Determine the (x, y) coordinate at the center of the cell enclosing the given text.  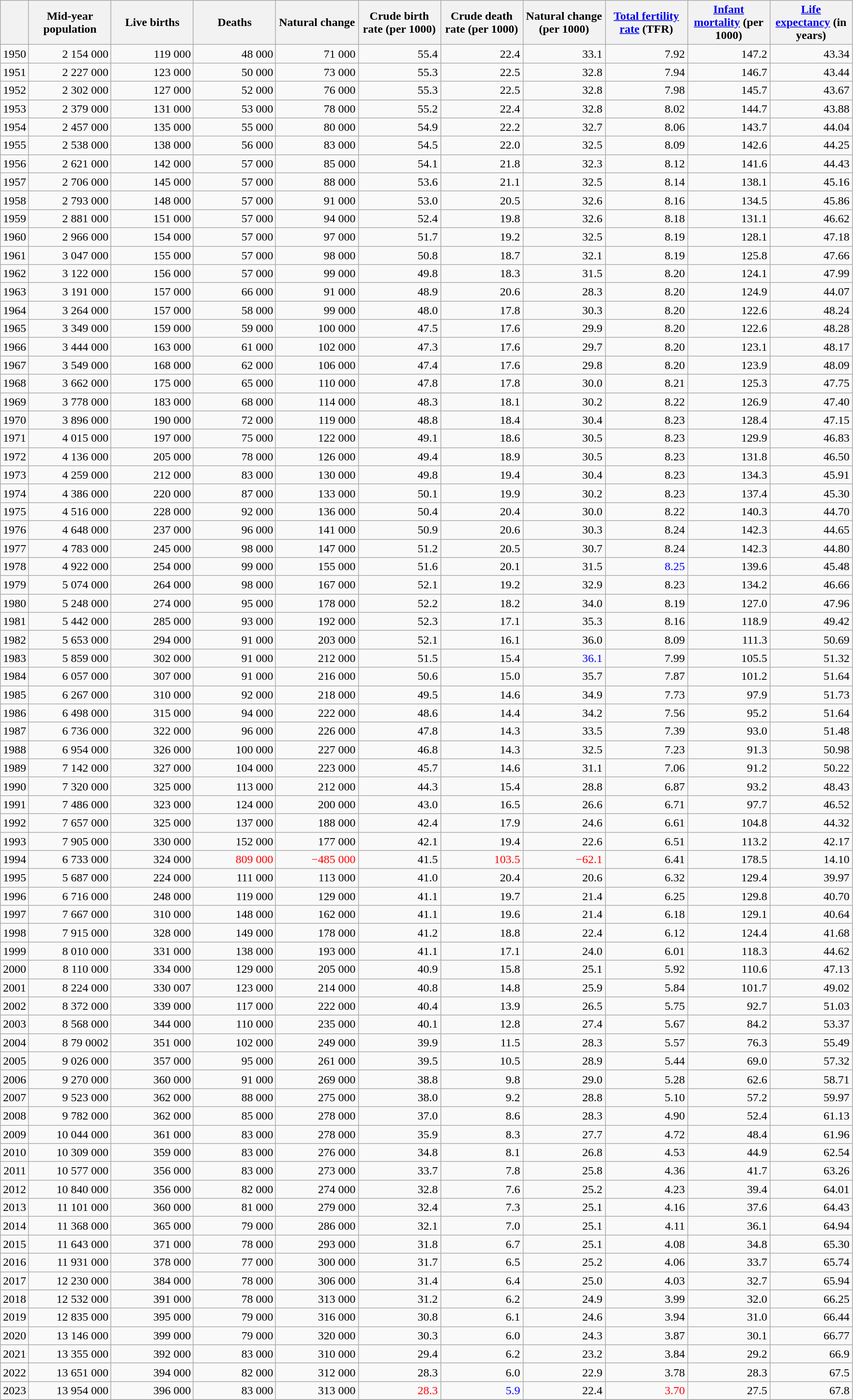
1995 (14, 878)
3.87 (646, 1336)
1997 (14, 915)
183 000 (152, 402)
25.9 (564, 988)
1953 (14, 109)
48.4 (729, 1134)
6.18 (646, 915)
361 000 (152, 1134)
7.3 (481, 1208)
359 000 (152, 1153)
97 000 (317, 237)
84.2 (729, 1024)
5.57 (646, 1043)
1998 (14, 933)
114 000 (317, 402)
110.6 (729, 969)
330 000 (152, 841)
47.15 (811, 420)
41.2 (400, 933)
61.13 (811, 1116)
45.7 (400, 768)
69.0 (729, 1061)
1974 (14, 493)
46.50 (811, 457)
5 859 000 (70, 658)
49.02 (811, 988)
29.2 (729, 1354)
6 057 000 (70, 676)
1954 (14, 127)
32.4 (400, 1208)
10 309 000 (70, 1153)
129.1 (729, 915)
127.0 (729, 603)
316 000 (317, 1317)
1960 (14, 237)
106 000 (317, 365)
42.17 (811, 841)
56 000 (235, 145)
4.90 (646, 1116)
7 320 000 (70, 786)
47.3 (400, 347)
1963 (14, 292)
327 000 (152, 768)
2021 (14, 1354)
4.72 (646, 1134)
4.53 (646, 1153)
394 000 (152, 1372)
51.32 (811, 658)
40.4 (400, 1006)
5.67 (646, 1024)
147 000 (317, 548)
7.8 (481, 1171)
2012 (14, 1189)
9 782 000 (70, 1116)
12.8 (481, 1024)
76.3 (729, 1043)
Natural change (per 1000) (564, 23)
10.5 (481, 1061)
391 000 (152, 1299)
23.2 (564, 1354)
48.24 (811, 310)
328 000 (152, 933)
33.1 (564, 54)
8.12 (646, 164)
47.5 (400, 329)
1979 (14, 585)
46.62 (811, 218)
1966 (14, 347)
6.41 (646, 860)
11 931 000 (70, 1262)
22.2 (481, 127)
809 000 (235, 860)
2 966 000 (70, 237)
1978 (14, 567)
104 000 (235, 768)
111.3 (729, 640)
6.51 (646, 841)
45.16 (811, 182)
39.4 (729, 1189)
2 706 000 (70, 182)
5 687 000 (70, 878)
73 000 (317, 72)
47.18 (811, 237)
312 000 (317, 1372)
25.8 (564, 1171)
52 000 (235, 90)
125.3 (729, 383)
4 516 000 (70, 511)
145.7 (729, 90)
2 379 000 (70, 109)
37.0 (400, 1116)
39.9 (400, 1043)
285 000 (152, 622)
53 000 (235, 109)
Crude birth rate (per 1000) (400, 23)
46.83 (811, 438)
130 000 (317, 475)
2006 (14, 1079)
7.56 (646, 713)
7 142 000 (70, 768)
7.6 (481, 1189)
248 000 (152, 896)
129.9 (729, 438)
3 047 000 (70, 255)
399 000 (152, 1336)
64.43 (811, 1208)
11 643 000 (70, 1244)
52.3 (400, 622)
104.8 (729, 823)
276 000 (317, 1153)
131 000 (152, 109)
33.5 (564, 731)
43.67 (811, 90)
51.73 (811, 695)
65.74 (811, 1262)
24.9 (564, 1299)
2013 (14, 1208)
64.94 (811, 1226)
91.3 (729, 750)
57.32 (811, 1061)
4 922 000 (70, 567)
1986 (14, 713)
72 000 (235, 420)
142.6 (729, 145)
6.5 (481, 1262)
34.9 (564, 695)
1991 (14, 804)
51.5 (400, 658)
40.9 (400, 969)
14.10 (811, 860)
8.21 (646, 383)
14.8 (481, 988)
2009 (14, 1134)
128.1 (729, 237)
30.7 (564, 548)
49.4 (400, 457)
19.9 (481, 493)
6 736 000 (70, 731)
2014 (14, 1226)
50.1 (400, 493)
43.0 (400, 804)
6.87 (646, 786)
306 000 (317, 1281)
7 486 000 (70, 804)
3.70 (646, 1390)
339 000 (152, 1006)
4 648 000 (70, 530)
1981 (14, 622)
48.9 (400, 292)
371 000 (152, 1244)
1973 (14, 475)
6 498 000 (70, 713)
41.68 (811, 933)
50.98 (811, 750)
140.3 (729, 511)
124.1 (729, 274)
44.25 (811, 145)
136 000 (317, 511)
7.94 (646, 72)
34.0 (564, 603)
13.9 (481, 1006)
177 000 (317, 841)
93.2 (729, 786)
46.52 (811, 804)
392 000 (152, 1354)
118.9 (729, 622)
32.3 (564, 164)
8 110 000 (70, 969)
47.4 (400, 365)
6 733 000 (70, 860)
22.9 (564, 1372)
1977 (14, 548)
75 000 (235, 438)
128.4 (729, 420)
1968 (14, 383)
52.2 (400, 603)
2010 (14, 1153)
50.22 (811, 768)
45.86 (811, 200)
Crude death rate (per 1000) (481, 23)
145 000 (152, 182)
2 457 000 (70, 127)
47.40 (811, 402)
44.62 (811, 951)
35.7 (564, 676)
12 230 000 (70, 1281)
141.6 (729, 164)
29.7 (564, 347)
62.6 (729, 1079)
129.4 (729, 878)
31.8 (400, 1244)
6.01 (646, 951)
162 000 (317, 915)
59.97 (811, 1097)
3 896 000 (70, 420)
39.97 (811, 878)
3.94 (646, 1317)
14.4 (481, 713)
5.10 (646, 1097)
67.8 (811, 1390)
42.4 (400, 823)
92.7 (729, 1006)
29.4 (400, 1354)
275 000 (317, 1097)
139.6 (729, 567)
36.0 (564, 640)
126 000 (317, 457)
103.5 (481, 860)
279 000 (317, 1208)
8.02 (646, 109)
47.13 (811, 969)
26.5 (564, 1006)
7 905 000 (70, 841)
131.1 (729, 218)
2003 (14, 1024)
13 651 000 (70, 1372)
46.8 (400, 750)
50.9 (400, 530)
3 662 000 (70, 383)
7 657 000 (70, 823)
146.7 (729, 72)
26.8 (564, 1153)
54.1 (400, 164)
330 007 (152, 988)
5 074 000 (70, 585)
8.14 (646, 182)
193 000 (317, 951)
64.01 (811, 1189)
45.91 (811, 475)
197 000 (152, 438)
18.7 (481, 255)
13 355 000 (70, 1354)
49.42 (811, 622)
137 000 (235, 823)
1996 (14, 896)
31.1 (564, 768)
44.70 (811, 511)
45.48 (811, 567)
9 270 000 (70, 1079)
141 000 (317, 530)
32.9 (564, 585)
135 000 (152, 127)
59 000 (235, 329)
149 000 (235, 933)
300 000 (317, 1262)
50.6 (400, 676)
43.34 (811, 54)
9.8 (481, 1079)
357 000 (152, 1061)
10 577 000 (70, 1171)
123.1 (729, 347)
40.8 (400, 988)
42.1 (400, 841)
216 000 (317, 676)
51.03 (811, 1006)
54.9 (400, 127)
2023 (14, 1390)
16.5 (481, 804)
3 122 000 (70, 274)
117 000 (235, 1006)
226 000 (317, 731)
55.49 (811, 1043)
1990 (14, 786)
10 044 000 (70, 1134)
49.5 (400, 695)
65 000 (235, 383)
47.75 (811, 383)
50.8 (400, 255)
37.6 (729, 1208)
4.06 (646, 1262)
2005 (14, 1061)
2000 (14, 969)
65.94 (811, 1281)
131.8 (729, 457)
3 191 000 (70, 292)
Infant mortality (per 1000) (729, 23)
48.43 (811, 786)
44.9 (729, 1153)
1984 (14, 676)
67.5 (811, 1372)
1971 (14, 438)
1964 (14, 310)
134.5 (729, 200)
13 954 000 (70, 1390)
65.30 (811, 1244)
237 000 (152, 530)
43.88 (811, 109)
344 000 (152, 1024)
203 000 (317, 640)
18.9 (481, 457)
48.0 (400, 310)
39.5 (400, 1061)
4.08 (646, 1244)
68 000 (235, 402)
Deaths (235, 23)
4.11 (646, 1226)
1959 (14, 218)
2 227 000 (70, 72)
4 015 000 (70, 438)
Mid-year population (70, 23)
51.6 (400, 567)
1987 (14, 731)
53.37 (811, 1024)
324 000 (152, 860)
235 000 (317, 1024)
152 000 (235, 841)
245 000 (152, 548)
105.5 (729, 658)
8.3 (481, 1134)
6 267 000 (70, 695)
2 881 000 (70, 218)
151 000 (152, 218)
55 000 (235, 127)
31.2 (400, 1299)
24.0 (564, 951)
15.0 (481, 676)
51.2 (400, 548)
396 000 (152, 1390)
18.8 (481, 933)
97.9 (729, 695)
71 000 (317, 54)
31.0 (729, 1317)
8.18 (646, 218)
6.4 (481, 1281)
147.2 (729, 54)
138.1 (729, 182)
1980 (14, 603)
1975 (14, 511)
15.8 (481, 969)
6.32 (646, 878)
2011 (14, 1171)
3 444 000 (70, 347)
249 000 (317, 1043)
7.87 (646, 676)
1952 (14, 90)
34.2 (564, 713)
7.98 (646, 90)
7.23 (646, 750)
17.9 (481, 823)
5.75 (646, 1006)
118.3 (729, 951)
66.44 (811, 1317)
1965 (14, 329)
55.4 (400, 54)
101.7 (729, 988)
61.96 (811, 1134)
4.36 (646, 1171)
1994 (14, 860)
200 000 (317, 804)
7 667 000 (70, 915)
40.70 (811, 896)
2002 (14, 1006)
8 372 000 (70, 1006)
18.4 (481, 420)
1972 (14, 457)
13 146 000 (70, 1336)
63.26 (811, 1171)
3 778 000 (70, 402)
80 000 (317, 127)
1982 (14, 640)
3 264 000 (70, 310)
Natural change (317, 23)
77 000 (235, 1262)
220 000 (152, 493)
134.2 (729, 585)
9 523 000 (70, 1097)
1967 (14, 365)
351 000 (152, 1043)
188 000 (317, 823)
44.07 (811, 292)
53.6 (400, 182)
7 915 000 (70, 933)
142 000 (152, 164)
111 000 (235, 878)
143.7 (729, 127)
124.4 (729, 933)
76 000 (317, 90)
51.48 (811, 731)
47.99 (811, 274)
43.44 (811, 72)
261 000 (317, 1061)
27.4 (564, 1024)
44.80 (811, 548)
66 000 (235, 292)
1950 (14, 54)
66.77 (811, 1336)
1970 (14, 420)
6.71 (646, 804)
16.1 (481, 640)
190 000 (152, 420)
5.28 (646, 1079)
57.2 (729, 1097)
307 000 (152, 676)
123.9 (729, 365)
11 101 000 (70, 1208)
7.92 (646, 54)
48.28 (811, 329)
326 000 (152, 750)
47.66 (811, 255)
22.0 (481, 145)
35.3 (564, 622)
19.8 (481, 218)
4 386 000 (70, 493)
48.09 (811, 365)
87 000 (235, 493)
54.5 (400, 145)
2016 (14, 1262)
48.17 (811, 347)
25.0 (564, 1281)
2020 (14, 1336)
8 568 000 (70, 1024)
50.4 (400, 511)
178.5 (729, 860)
5 653 000 (70, 640)
44.65 (811, 530)
124.9 (729, 292)
2018 (14, 1299)
3 549 000 (70, 365)
1957 (14, 182)
125.8 (729, 255)
11 368 000 (70, 1226)
12 835 000 (70, 1317)
21.1 (481, 182)
1976 (14, 530)
223 000 (317, 768)
134.3 (729, 475)
1969 (14, 402)
27.7 (564, 1134)
192 000 (317, 622)
32.0 (729, 1299)
2 302 000 (70, 90)
264 000 (152, 585)
1958 (14, 200)
137.4 (729, 493)
127 000 (152, 90)
163 000 (152, 347)
8 010 000 (70, 951)
38.8 (400, 1079)
11.5 (481, 1043)
1999 (14, 951)
1961 (14, 255)
26.6 (564, 804)
6.1 (481, 1317)
3.99 (646, 1299)
62 000 (235, 365)
144.7 (729, 109)
46.66 (811, 585)
6 954 000 (70, 750)
5 248 000 (70, 603)
175 000 (152, 383)
8.1 (481, 1153)
4 259 000 (70, 475)
320 000 (317, 1336)
29.9 (564, 329)
2008 (14, 1116)
1985 (14, 695)
2007 (14, 1097)
27.5 (729, 1390)
273 000 (317, 1171)
384 000 (152, 1281)
1992 (14, 823)
1951 (14, 72)
8.25 (646, 567)
2 154 000 (70, 54)
18.3 (481, 274)
10 840 000 (70, 1189)
228 000 (152, 511)
1993 (14, 841)
3.78 (646, 1372)
2 538 000 (70, 145)
5 442 000 (70, 622)
8 79 0002 (70, 1043)
334 000 (152, 969)
93 000 (235, 622)
18.1 (481, 402)
156 000 (152, 274)
315 000 (152, 713)
6.7 (481, 1244)
30.8 (400, 1317)
2004 (14, 1043)
7.99 (646, 658)
Live births (152, 23)
269 000 (317, 1079)
168 000 (152, 365)
4 136 000 (70, 457)
48 000 (235, 54)
322 000 (152, 731)
8.06 (646, 127)
44.32 (811, 823)
7.39 (646, 731)
45.30 (811, 493)
254 000 (152, 567)
378 000 (152, 1262)
6.61 (646, 823)
−62.1 (564, 860)
286 000 (317, 1226)
2017 (14, 1281)
2001 (14, 988)
6.25 (646, 896)
91.2 (729, 768)
126.9 (729, 402)
8 224 000 (70, 988)
302 000 (152, 658)
1989 (14, 768)
4 783 000 (70, 548)
44.3 (400, 786)
19.7 (481, 896)
50 000 (235, 72)
41.7 (729, 1171)
133 000 (317, 493)
5.9 (481, 1390)
6 716 000 (70, 896)
30.1 (729, 1336)
159 000 (152, 329)
4.23 (646, 1189)
4.16 (646, 1208)
5.84 (646, 988)
1983 (14, 658)
44.43 (811, 164)
22.6 (564, 841)
294 000 (152, 640)
5.92 (646, 969)
48.3 (400, 402)
2 793 000 (70, 200)
81 000 (235, 1208)
19.6 (481, 915)
41.0 (400, 878)
331 000 (152, 951)
323 000 (152, 804)
2 621 000 (70, 164)
20.1 (481, 567)
1955 (14, 145)
21.8 (481, 164)
3 349 000 (70, 329)
47.96 (811, 603)
395 000 (152, 1317)
50.69 (811, 640)
2022 (14, 1372)
31.7 (400, 1262)
61 000 (235, 347)
167 000 (317, 585)
35.9 (400, 1134)
7.0 (481, 1226)
9 026 000 (70, 1061)
29.0 (564, 1079)
49.1 (400, 438)
7.06 (646, 768)
129.8 (729, 896)
224 000 (152, 878)
8.6 (481, 1116)
51.7 (400, 237)
41.5 (400, 860)
55.2 (400, 109)
58.71 (811, 1079)
Life expectancy (in years) (811, 23)
7.73 (646, 695)
Total fertility rate (TFR) (646, 23)
97.7 (729, 804)
24.3 (564, 1336)
44.04 (811, 127)
40.64 (811, 915)
66.9 (811, 1354)
4.03 (646, 1281)
365 000 (152, 1226)
58 000 (235, 310)
66.25 (811, 1299)
9.2 (481, 1097)
101.2 (729, 676)
28.9 (564, 1061)
214 000 (317, 988)
29.8 (564, 365)
48.8 (400, 420)
1962 (14, 274)
95.2 (729, 713)
124 000 (235, 804)
18.6 (481, 438)
122 000 (317, 438)
293 000 (317, 1244)
48.6 (400, 713)
227 000 (317, 750)
6.12 (646, 933)
31.4 (400, 1281)
2015 (14, 1244)
12 532 000 (70, 1299)
18.2 (481, 603)
−485 000 (317, 860)
38.0 (400, 1097)
218 000 (317, 695)
53.0 (400, 200)
40.1 (400, 1024)
1956 (14, 164)
62.54 (811, 1153)
154 000 (152, 237)
2019 (14, 1317)
5.44 (646, 1061)
93.0 (729, 731)
113.2 (729, 841)
3.84 (646, 1354)
1988 (14, 750)
